Scan for the cell matching the given text and deliver its (X, Y) coordinate at center. 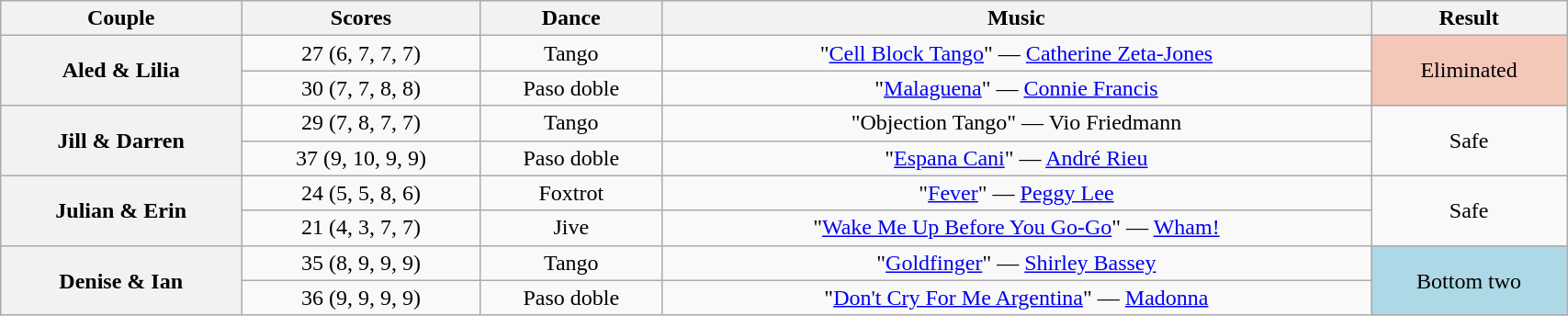
Denise & Ian (121, 280)
Couple (121, 18)
"Objection Tango" — Vio Friedmann (1016, 123)
24 (5, 5, 8, 6) (362, 193)
Aled & Lilia (121, 71)
Music (1016, 18)
"Don't Cry For Me Argentina" — Madonna (1016, 298)
35 (8, 9, 9, 9) (362, 263)
"Cell Block Tango" — Catherine Zeta-Jones (1016, 53)
Bottom two (1470, 280)
"Fever" — Peggy Lee (1016, 193)
"Malaguena" — Connie Francis (1016, 88)
27 (6, 7, 7, 7) (362, 53)
30 (7, 7, 8, 8) (362, 88)
36 (9, 9, 9, 9) (362, 298)
29 (7, 8, 7, 7) (362, 123)
"Wake Me Up Before You Go-Go" — Wham! (1016, 228)
Foxtrot (571, 193)
Jive (571, 228)
Eliminated (1470, 71)
"Espana Cani" — André Rieu (1016, 158)
Dance (571, 18)
Jill & Darren (121, 141)
Result (1470, 18)
"Goldfinger" — Shirley Bassey (1016, 263)
21 (4, 3, 7, 7) (362, 228)
Julian & Erin (121, 210)
Scores (362, 18)
37 (9, 10, 9, 9) (362, 158)
